Find where the given text appears and provide that cell's center as [X, Y] coordinate. 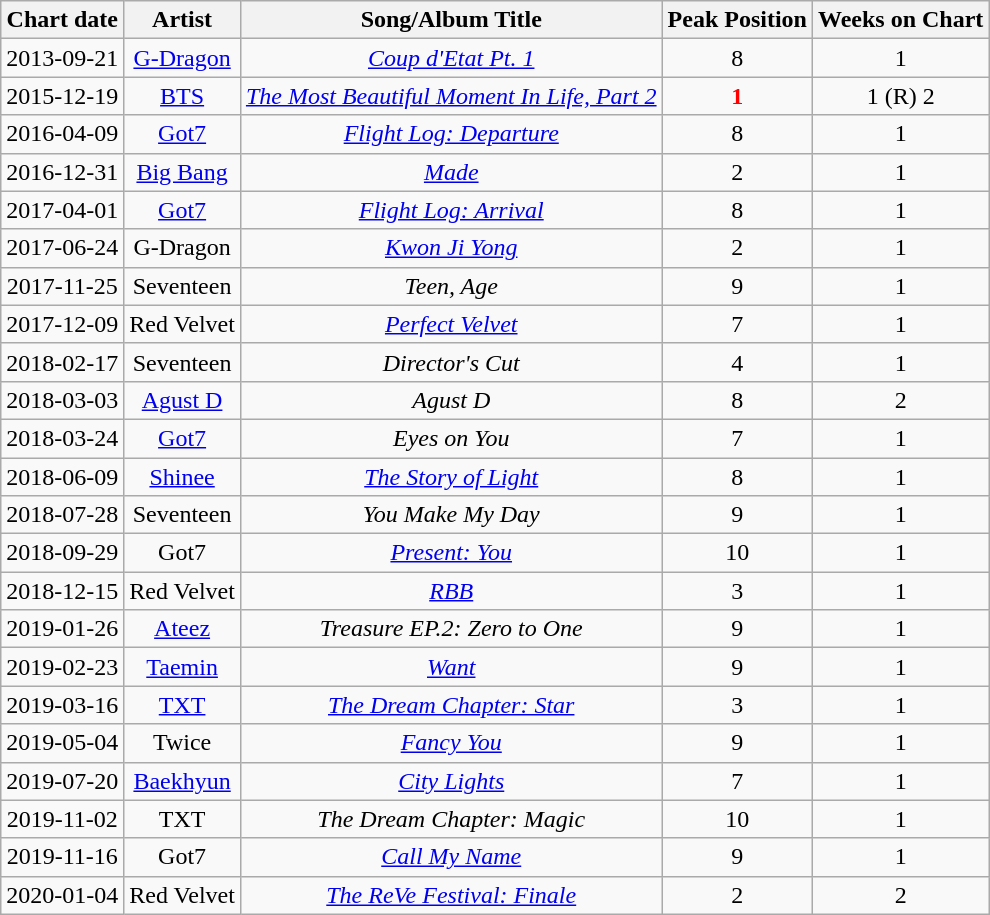
2019-11-16 [62, 857]
Baekhyun [182, 781]
2019-07-20 [62, 781]
Weeks on Chart [900, 20]
Eyes on You [451, 438]
BTS [182, 96]
Ateez [182, 629]
2019-05-04 [62, 743]
4 [737, 362]
Treasure EP.2: Zero to One [451, 629]
2017-12-09 [62, 324]
2018-02-17 [62, 362]
Kwon Ji Yong [451, 248]
2017-04-01 [62, 210]
Teen, Age [451, 286]
2018-09-29 [62, 553]
2018-12-15 [62, 591]
Artist [182, 20]
Call My Name [451, 857]
2019-11-02 [62, 819]
2017-06-24 [62, 248]
2016-04-09 [62, 134]
Taemin [182, 667]
Fancy You [451, 743]
Twice [182, 743]
2013-09-21 [62, 58]
2015-12-19 [62, 96]
Coup d'Etat Pt. 1 [451, 58]
Want [451, 667]
2019-02-23 [62, 667]
2019-01-26 [62, 629]
Present: You [451, 553]
Made [451, 172]
2018-03-24 [62, 438]
The Story of Light [451, 477]
Peak Position [737, 20]
2016-12-31 [62, 172]
The Dream Chapter: Star [451, 705]
Flight Log: Departure [451, 134]
2018-06-09 [62, 477]
2019-03-16 [62, 705]
Song/Album Title [451, 20]
2018-07-28 [62, 515]
Shinee [182, 477]
City Lights [451, 781]
Flight Log: Arrival [451, 210]
2017-11-25 [62, 286]
You Make My Day [451, 515]
The Most Beautiful Moment In Life, Part 2 [451, 96]
2018-03-03 [62, 400]
1 (R) 2 [900, 96]
RBB [451, 591]
Chart date [62, 20]
2020-01-04 [62, 895]
The ReVe Festival: Finale [451, 895]
The Dream Chapter: Magic [451, 819]
Director's Cut [451, 362]
Perfect Velvet [451, 324]
Big Bang [182, 172]
